For the text-containing cell, return its midpoint in [x, y] coordinate format. 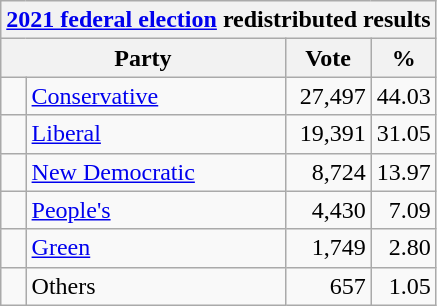
13.97 [404, 172]
8,724 [328, 172]
19,391 [328, 134]
44.03 [404, 96]
Party [143, 58]
New Democratic [156, 172]
1,749 [328, 248]
2021 federal election redistributed results [218, 20]
Vote [328, 58]
Green [156, 248]
Liberal [156, 134]
1.05 [404, 286]
31.05 [404, 134]
657 [328, 286]
7.09 [404, 210]
Conservative [156, 96]
4,430 [328, 210]
People's [156, 210]
2.80 [404, 248]
Others [156, 286]
27,497 [328, 96]
% [404, 58]
